Return the (X, Y) coordinate for the center point of the cell that contains the specified text.  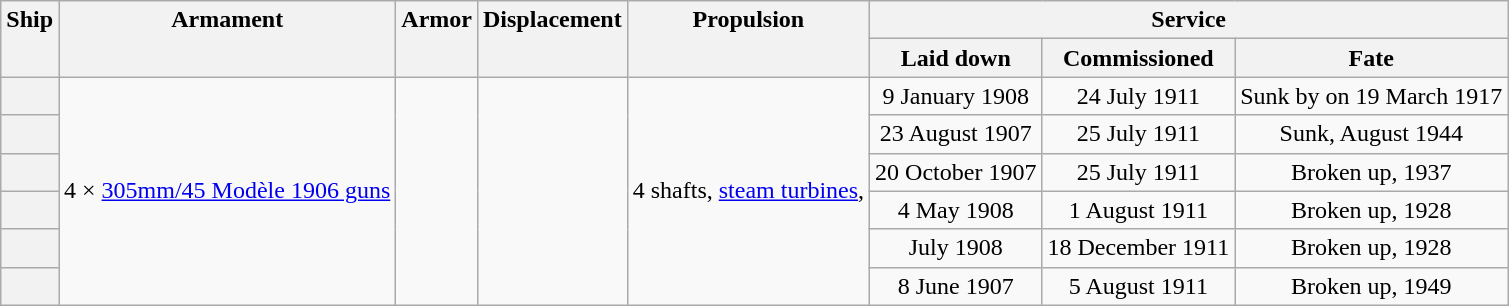
8 June 1907 (956, 286)
Broken up, 1937 (1372, 172)
23 August 1907 (956, 134)
Sunk by on 19 March 1917 (1372, 96)
18 December 1911 (1138, 248)
1 August 1911 (1138, 210)
Armor (437, 39)
July 1908 (956, 248)
Service (1189, 20)
24 July 1911 (1138, 96)
Fate (1372, 58)
Sunk, August 1944 (1372, 134)
Displacement (552, 39)
Laid down (956, 58)
Commissioned (1138, 58)
Broken up, 1949 (1372, 286)
4 May 1908 (956, 210)
20 October 1907 (956, 172)
5 August 1911 (1138, 286)
4 shafts, steam turbines, (748, 191)
4 × 305mm/45 Modèle 1906 guns (228, 191)
Propulsion (748, 39)
Ship (30, 39)
Armament (228, 39)
9 January 1908 (956, 96)
